Find where the given text appears and provide that cell's center as [X, Y] coordinate. 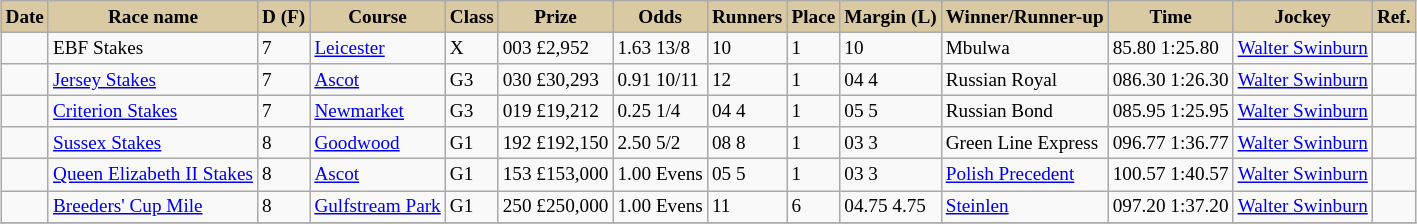
Jockey [1302, 17]
85.80 1:25.80 [1170, 48]
192 £192,150 [556, 143]
Steinlen [1024, 206]
2.50 5/2 [660, 143]
Time [1170, 17]
Gulfstream Park [378, 206]
Queen Elizabeth II Stakes [152, 175]
11 [747, 206]
04.75 4.75 [890, 206]
Jersey Stakes [152, 80]
096.77 1:36.77 [1170, 143]
Race name [152, 17]
Date [25, 17]
X [472, 48]
Green Line Express [1024, 143]
003 £2,952 [556, 48]
Ref. [1394, 17]
030 £30,293 [556, 80]
Criterion Stakes [152, 111]
Newmarket [378, 111]
085.95 1:25.95 [1170, 111]
12 [747, 80]
Margin (L) [890, 17]
6 [814, 206]
Winner/Runner-up [1024, 17]
250 £250,000 [556, 206]
Odds [660, 17]
Sussex Stakes [152, 143]
EBF Stakes [152, 48]
Russian Bond [1024, 111]
Goodwood [378, 143]
08 8 [747, 143]
Leicester [378, 48]
Breeders' Cup Mile [152, 206]
Class [472, 17]
Course [378, 17]
Prize [556, 17]
100.57 1:40.57 [1170, 175]
Runners [747, 17]
Mbulwa [1024, 48]
Place [814, 17]
Polish Precedent [1024, 175]
1.63 13/8 [660, 48]
Russian Royal [1024, 80]
0.25 1/4 [660, 111]
097.20 1:37.20 [1170, 206]
D (F) [283, 17]
086.30 1:26.30 [1170, 80]
153 £153,000 [556, 175]
0.91 10/11 [660, 80]
019 £19,212 [556, 111]
